Identify which cell holds the provided text, then report its [x, y] central coordinate. 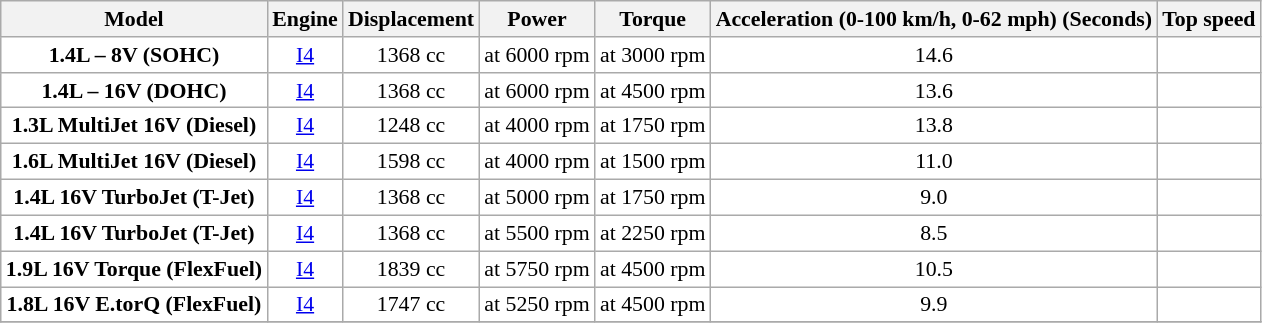
at 5500 rpm [537, 233]
10.5 [934, 268]
at 3000 rpm [653, 54]
Acceleration (0-100 km/h, 0-62 mph) (Seconds) [934, 18]
Displacement [411, 18]
1747 cc [411, 304]
Engine [305, 18]
1.9L 16V Torque (FlexFuel) [134, 268]
9.9 [934, 304]
at 5250 rpm [537, 304]
1598 cc [411, 161]
Model [134, 18]
Torque [653, 18]
1.8L 16V E.torQ (FlexFuel) [134, 304]
at 1500 rpm [653, 161]
1.4L – 8V (SOHC) [134, 54]
at 5750 rpm [537, 268]
at 2250 rpm [653, 233]
1.6L MultiJet 16V (Diesel) [134, 161]
13.6 [934, 90]
Power [537, 18]
at 5000 rpm [537, 197]
8.5 [934, 233]
14.6 [934, 54]
1248 cc [411, 125]
1.4L – 16V (DOHC) [134, 90]
1839 cc [411, 268]
1.3L MultiJet 16V (Diesel) [134, 125]
11.0 [934, 161]
9.0 [934, 197]
Top speed [1208, 18]
13.8 [934, 125]
